Return [X, Y] of the center of cell containing provided text 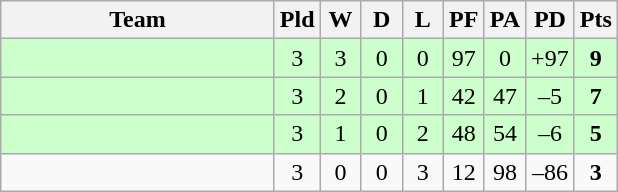
5 [596, 134]
D [382, 20]
54 [504, 134]
–86 [550, 172]
–5 [550, 96]
48 [464, 134]
–6 [550, 134]
PD [550, 20]
Pld [297, 20]
7 [596, 96]
9 [596, 58]
Pts [596, 20]
98 [504, 172]
+97 [550, 58]
PF [464, 20]
97 [464, 58]
L [422, 20]
PA [504, 20]
42 [464, 96]
47 [504, 96]
W [340, 20]
Team [138, 20]
12 [464, 172]
